Search for the cell housing the specified text and yield its [x, y] center coordinate. 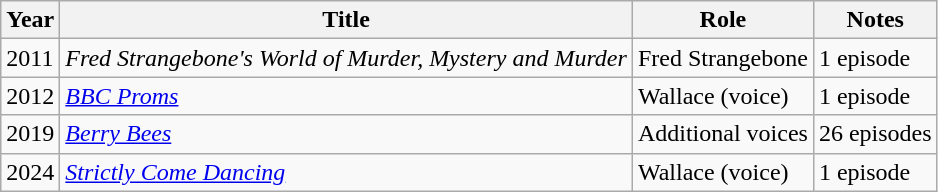
2011 [30, 58]
Notes [875, 20]
2012 [30, 96]
Year [30, 20]
Role [722, 20]
Title [346, 20]
2024 [30, 172]
Strictly Come Dancing [346, 172]
Fred Strangebone's World of Murder, Mystery and Murder [346, 58]
2019 [30, 134]
BBC Proms [346, 96]
Additional voices [722, 134]
26 episodes [875, 134]
Berry Bees [346, 134]
Fred Strangebone [722, 58]
